From the cell containing the given text, extract its center point as (x, y) coordinate. 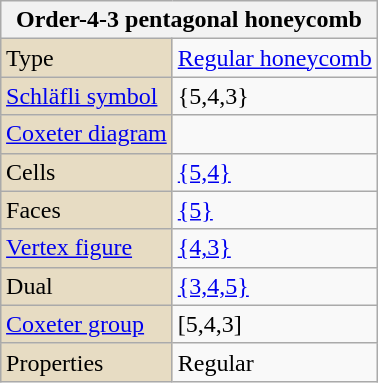
Cells (87, 172)
Coxeter group (87, 324)
[5,4,3] (274, 324)
Coxeter diagram (87, 134)
Regular (274, 362)
{5,4,3} (274, 96)
Dual (87, 286)
Properties (87, 362)
{5,4} (274, 172)
{4,3} (274, 248)
{3,4,5} (274, 286)
Schläfli symbol (87, 96)
Order-4-3 pentagonal honeycomb (190, 20)
Vertex figure (87, 248)
Regular honeycomb (274, 58)
Faces (87, 210)
Type (87, 58)
{5} (274, 210)
